Provide the (x, y) coordinate of the cell's center where the given text is located.  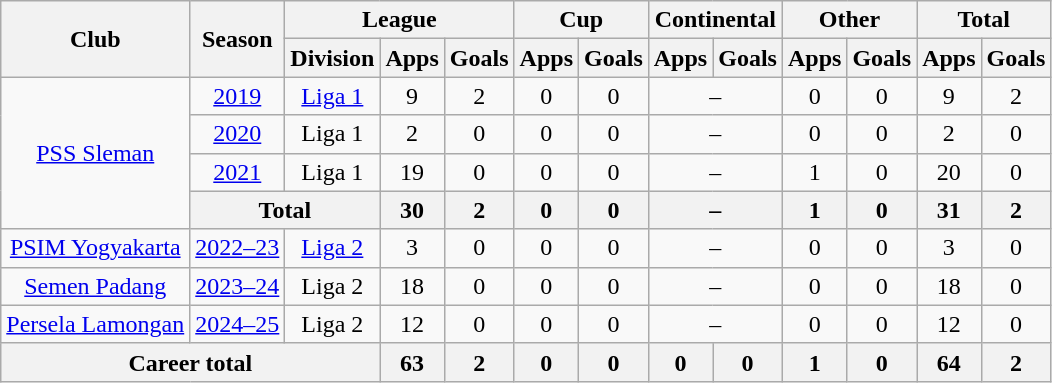
2024–25 (238, 324)
Persela Lamongan (96, 324)
PSS Sleman (96, 153)
2019 (238, 96)
PSIM Yogyakarta (96, 248)
30 (412, 210)
2021 (238, 172)
Continental (715, 20)
19 (412, 172)
League (400, 20)
Semen Padang (96, 286)
Club (96, 39)
Cup (581, 20)
20 (949, 172)
Division (332, 58)
2022–23 (238, 248)
2020 (238, 134)
64 (949, 362)
Career total (190, 362)
Season (238, 39)
31 (949, 210)
2023–24 (238, 286)
Other (849, 20)
63 (412, 362)
